Search for the cell housing the specified text and yield its (x, y) center coordinate. 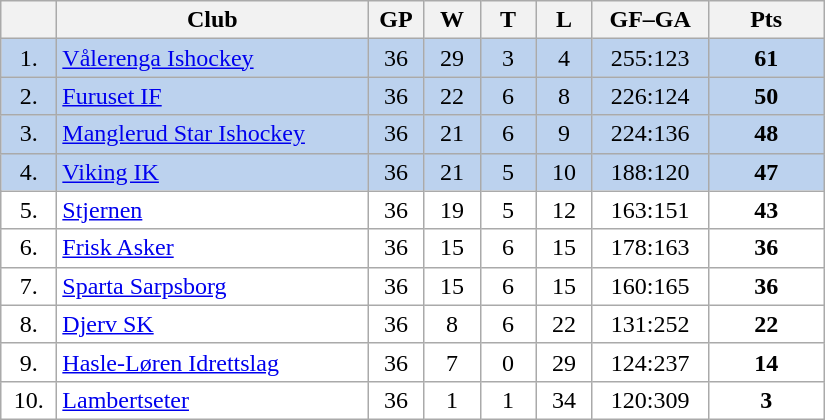
224:136 (650, 134)
61 (766, 58)
12 (564, 210)
1. (29, 58)
T (508, 20)
10 (564, 172)
14 (766, 362)
Furuset IF (212, 96)
34 (564, 400)
48 (766, 134)
Sparta Sarpsborg (212, 286)
120:309 (650, 400)
226:124 (650, 96)
Vålerenga Ishockey (212, 58)
131:252 (650, 324)
178:163 (650, 248)
Manglerud Star Ishockey (212, 134)
Club (212, 20)
W (452, 20)
43 (766, 210)
160:165 (650, 286)
Stjernen (212, 210)
188:120 (650, 172)
6. (29, 248)
8. (29, 324)
19 (452, 210)
4. (29, 172)
0 (508, 362)
Lambertseter (212, 400)
Viking IK (212, 172)
GP (396, 20)
5. (29, 210)
50 (766, 96)
124:237 (650, 362)
255:123 (650, 58)
2. (29, 96)
Frisk Asker (212, 248)
3. (29, 134)
L (564, 20)
163:151 (650, 210)
10. (29, 400)
7. (29, 286)
9. (29, 362)
9 (564, 134)
7 (452, 362)
GF–GA (650, 20)
Hasle-Løren Idrettslag (212, 362)
4 (564, 58)
47 (766, 172)
Pts (766, 20)
Djerv SK (212, 324)
